Extract the [x, y] coordinate from the center of the cell holding the provided text.  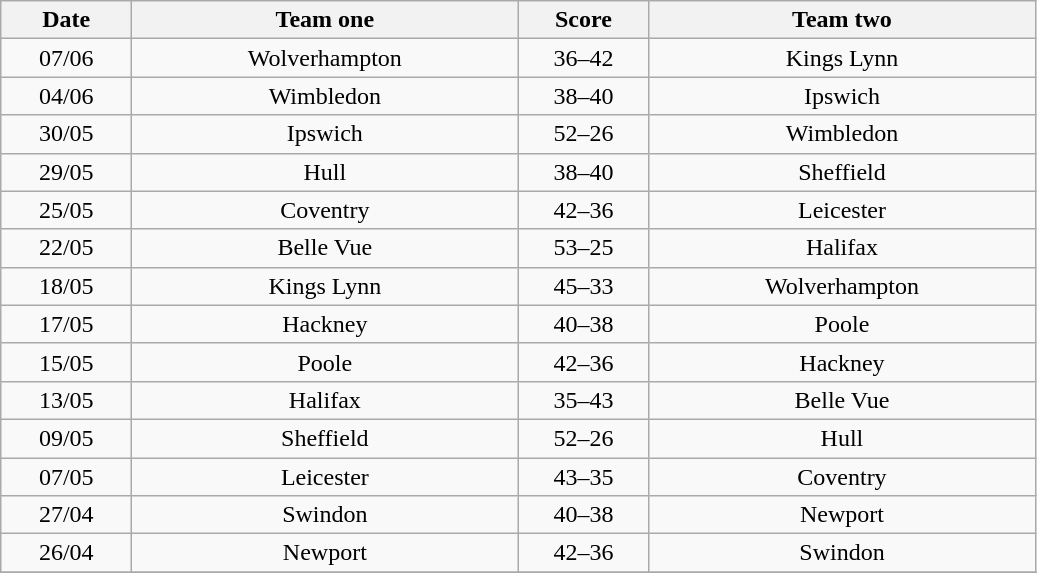
43–35 [584, 477]
17/05 [66, 324]
29/05 [66, 172]
07/06 [66, 58]
25/05 [66, 210]
45–33 [584, 286]
18/05 [66, 286]
04/06 [66, 96]
36–42 [584, 58]
30/05 [66, 134]
07/05 [66, 477]
Score [584, 20]
09/05 [66, 438]
15/05 [66, 362]
Team one [325, 20]
35–43 [584, 400]
26/04 [66, 553]
53–25 [584, 248]
22/05 [66, 248]
Date [66, 20]
Team two [842, 20]
13/05 [66, 400]
27/04 [66, 515]
